Output the (x, y) coordinate of the center of the cell containing the given text.  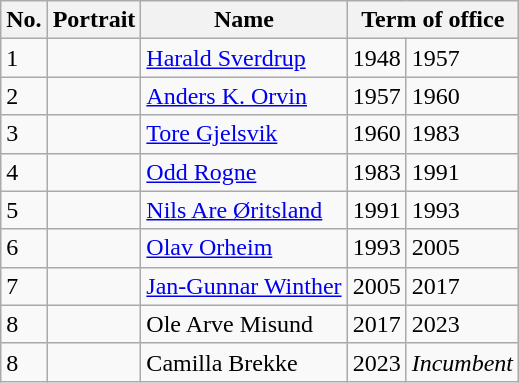
Tore Gjelsvik (244, 134)
No. (24, 20)
Olav Orheim (244, 248)
Portrait (94, 20)
6 (24, 248)
Harald Sverdrup (244, 58)
Odd Rogne (244, 172)
7 (24, 286)
3 (24, 134)
1 (24, 58)
Name (244, 20)
Term of office (432, 20)
Nils Are Øritsland (244, 210)
2 (24, 96)
Ole Arve Misund (244, 324)
5 (24, 210)
Incumbent (462, 362)
Jan-Gunnar Winther (244, 286)
Camilla Brekke (244, 362)
Anders K. Orvin (244, 96)
1948 (376, 58)
4 (24, 172)
